From the cell containing the given text, extract its center point as (X, Y) coordinate. 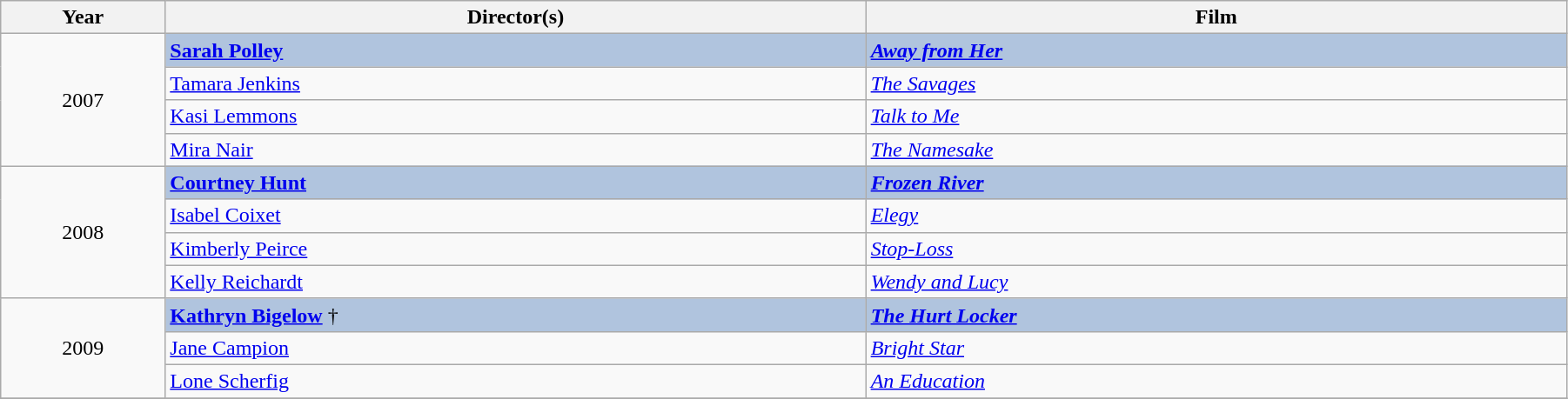
Kathryn Bigelow † (515, 315)
Bright Star (1216, 348)
Frozen River (1216, 183)
Director(s) (515, 17)
Year (84, 17)
2007 (84, 100)
Away from Her (1216, 50)
An Education (1216, 381)
Stop-Loss (1216, 249)
Kimberly Peirce (515, 249)
The Hurt Locker (1216, 315)
Sarah Polley (515, 50)
2008 (84, 232)
Kelly Reichardt (515, 282)
Jane Campion (515, 348)
The Savages (1216, 83)
Lone Scherfig (515, 381)
Film (1216, 17)
Talk to Me (1216, 116)
Courtney Hunt (515, 183)
Isabel Coixet (515, 216)
Tamara Jenkins (515, 83)
Wendy and Lucy (1216, 282)
The Namesake (1216, 150)
Mira Nair (515, 150)
Kasi Lemmons (515, 116)
2009 (84, 348)
Elegy (1216, 216)
